Detect which cell encompasses the target text, then output its (X, Y) center coordinate. 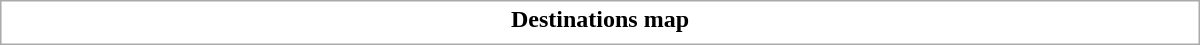
Destinations map (600, 19)
